For the text-containing cell, return its midpoint in [x, y] coordinate format. 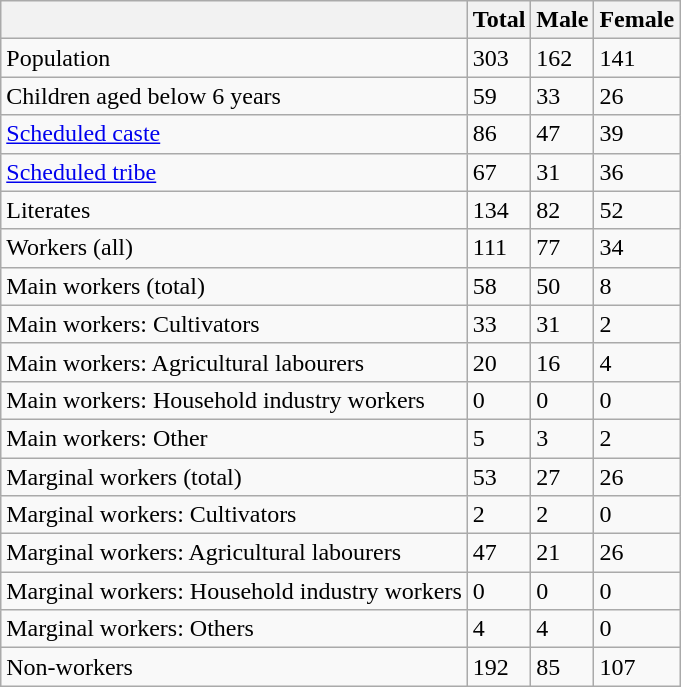
8 [637, 286]
20 [499, 362]
82 [562, 210]
58 [499, 286]
192 [499, 667]
Children aged below 6 years [234, 96]
86 [499, 134]
27 [562, 477]
107 [637, 667]
16 [562, 362]
21 [562, 553]
141 [637, 58]
36 [637, 172]
Main workers: Other [234, 438]
162 [562, 58]
Non-workers [234, 667]
59 [499, 96]
Main workers: Household industry workers [234, 400]
Marginal workers: Agricultural labourers [234, 553]
39 [637, 134]
5 [499, 438]
3 [562, 438]
Total [499, 20]
50 [562, 286]
Female [637, 20]
Main workers (total) [234, 286]
52 [637, 210]
Male [562, 20]
Literates [234, 210]
Main workers: Agricultural labourers [234, 362]
67 [499, 172]
134 [499, 210]
303 [499, 58]
34 [637, 248]
Population [234, 58]
Marginal workers: Household industry workers [234, 591]
Scheduled tribe [234, 172]
Workers (all) [234, 248]
53 [499, 477]
Marginal workers: Cultivators [234, 515]
Main workers: Cultivators [234, 324]
Marginal workers (total) [234, 477]
Scheduled caste [234, 134]
111 [499, 248]
Marginal workers: Others [234, 629]
77 [562, 248]
85 [562, 667]
